Identify which cell holds the provided text, then report its [X, Y] central coordinate. 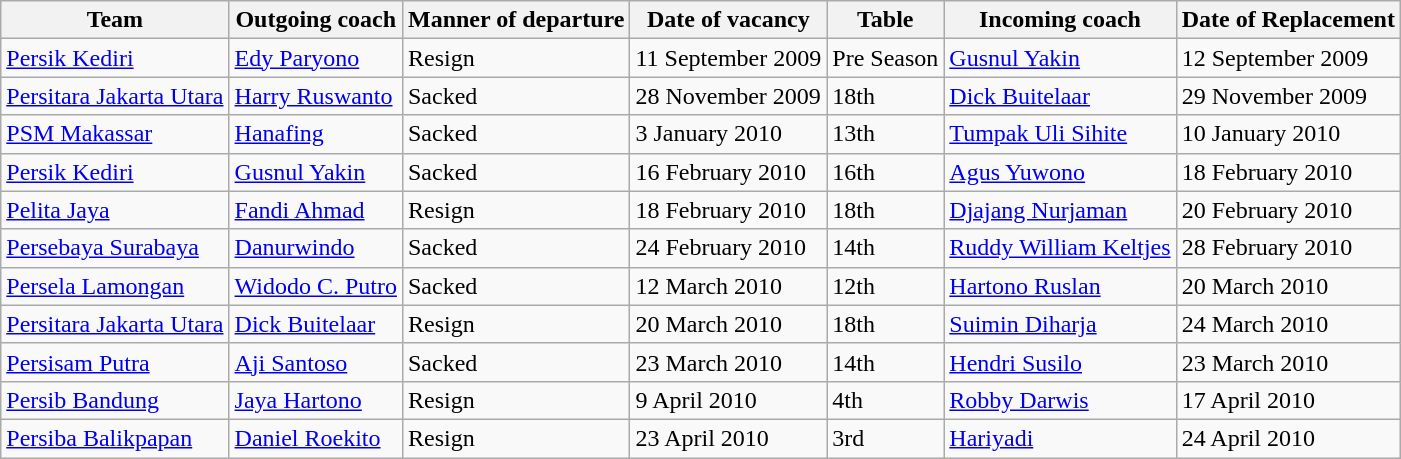
3rd [886, 438]
24 February 2010 [728, 248]
Incoming coach [1060, 20]
Widodo C. Putro [316, 286]
20 February 2010 [1288, 210]
Ruddy William Keltjes [1060, 248]
Aji Santoso [316, 362]
28 February 2010 [1288, 248]
24 March 2010 [1288, 324]
Persela Lamongan [115, 286]
24 April 2010 [1288, 438]
3 January 2010 [728, 134]
Manner of departure [516, 20]
Persisam Putra [115, 362]
PSM Makassar [115, 134]
Date of Replacement [1288, 20]
Table [886, 20]
Team [115, 20]
12th [886, 286]
Fandi Ahmad [316, 210]
Hanafing [316, 134]
Pelita Jaya [115, 210]
12 September 2009 [1288, 58]
Persebaya Surabaya [115, 248]
Harry Ruswanto [316, 96]
9 April 2010 [728, 400]
Persib Bandung [115, 400]
Suimin Diharja [1060, 324]
Jaya Hartono [316, 400]
16th [886, 172]
10 January 2010 [1288, 134]
16 February 2010 [728, 172]
4th [886, 400]
Danurwindo [316, 248]
Pre Season [886, 58]
Outgoing coach [316, 20]
17 April 2010 [1288, 400]
29 November 2009 [1288, 96]
Agus Yuwono [1060, 172]
23 April 2010 [728, 438]
Hartono Ruslan [1060, 286]
Persiba Balikpapan [115, 438]
Djajang Nurjaman [1060, 210]
Hendri Susilo [1060, 362]
Date of vacancy [728, 20]
Tumpak Uli Sihite [1060, 134]
Edy Paryono [316, 58]
11 September 2009 [728, 58]
Daniel Roekito [316, 438]
Robby Darwis [1060, 400]
12 March 2010 [728, 286]
28 November 2009 [728, 96]
13th [886, 134]
Hariyadi [1060, 438]
